Extract the (X, Y) coordinate from the center of the cell holding the provided text.  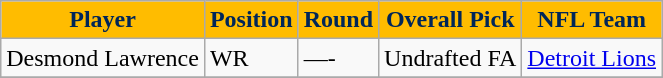
Position (251, 20)
Overall Pick (450, 20)
Desmond Lawrence (103, 58)
NFL Team (592, 20)
Detroit Lions (592, 58)
WR (251, 58)
—- (338, 58)
Player (103, 20)
Round (338, 20)
Undrafted FA (450, 58)
